Find where the given text appears and provide that cell's center as [x, y] coordinate. 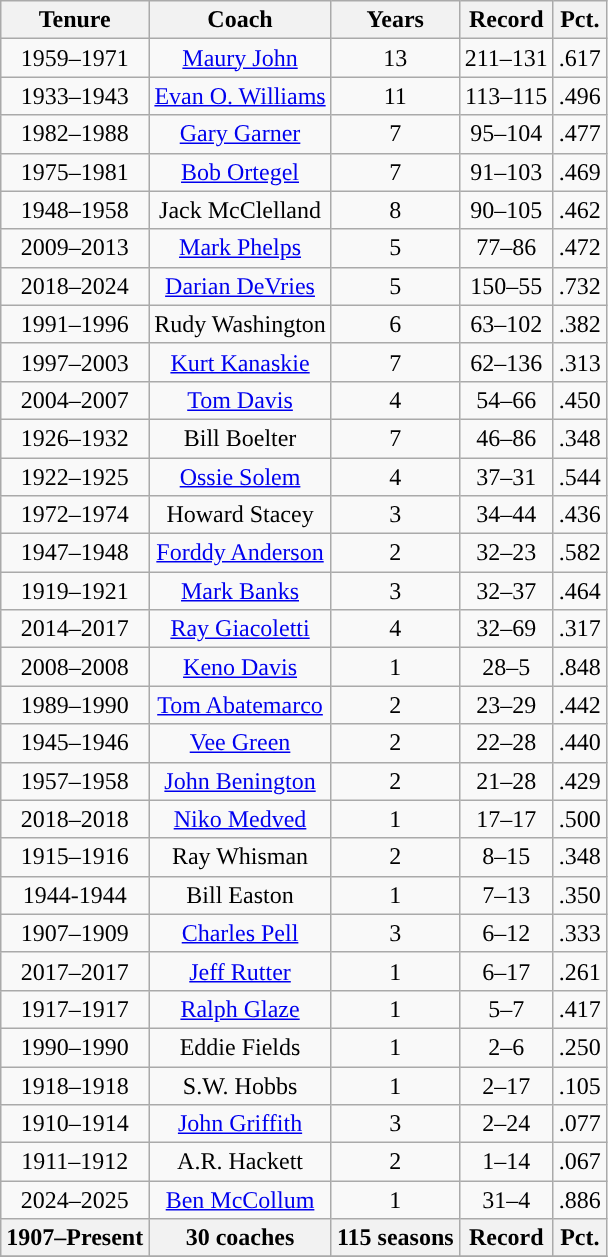
Tom Davis [240, 400]
11 [395, 96]
Coach [240, 20]
2–6 [506, 1047]
63–102 [506, 324]
37–31 [506, 477]
1919–1921 [75, 591]
1959–1971 [75, 58]
Bill Easton [240, 895]
32–69 [506, 629]
1917–1917 [75, 1009]
2014–2017 [75, 629]
23–29 [506, 705]
Ray Whisman [240, 857]
21–28 [506, 781]
.317 [580, 629]
17–17 [506, 819]
.544 [580, 477]
8 [395, 210]
2–24 [506, 1124]
1982–1988 [75, 134]
.067 [580, 1162]
31–4 [506, 1200]
Evan O. Williams [240, 96]
.450 [580, 400]
2009–2013 [75, 248]
.350 [580, 895]
Tenure [75, 20]
1926–1932 [75, 438]
1922–1925 [75, 477]
.500 [580, 819]
1957–1958 [75, 781]
13 [395, 58]
1911–1912 [75, 1162]
2–17 [506, 1085]
Mark Banks [240, 591]
.442 [580, 705]
113–115 [506, 96]
.077 [580, 1124]
Darian DeVries [240, 286]
Ben McCollum [240, 1200]
.382 [580, 324]
.429 [580, 781]
.472 [580, 248]
.440 [580, 743]
1975–1981 [75, 172]
2018–2018 [75, 819]
91–103 [506, 172]
A.R. Hackett [240, 1162]
2004–2007 [75, 400]
Tom Abatemarco [240, 705]
.261 [580, 971]
.464 [580, 591]
7–13 [506, 895]
.333 [580, 933]
.496 [580, 96]
5–7 [506, 1009]
John Griffith [240, 1124]
.477 [580, 134]
.250 [580, 1047]
1907–1909 [75, 933]
Bob Ortegel [240, 172]
.617 [580, 58]
1948–1958 [75, 210]
.886 [580, 1200]
.462 [580, 210]
.732 [580, 286]
Years [395, 20]
150–55 [506, 286]
Niko Medved [240, 819]
1991–1996 [75, 324]
Jeff Rutter [240, 971]
77–86 [506, 248]
95–104 [506, 134]
34–44 [506, 515]
1910–1914 [75, 1124]
Kurt Kanaskie [240, 362]
28–5 [506, 667]
46–86 [506, 438]
Ossie Solem [240, 477]
Eddie Fields [240, 1047]
30 coaches [240, 1238]
211–131 [506, 58]
.417 [580, 1009]
1997–2003 [75, 362]
Vee Green [240, 743]
2008–2008 [75, 667]
Rudy Washington [240, 324]
.848 [580, 667]
6–17 [506, 971]
1947–1948 [75, 553]
Charles Pell [240, 933]
Howard Stacey [240, 515]
22–28 [506, 743]
Keno Davis [240, 667]
1989–1990 [75, 705]
1945–1946 [75, 743]
Forddy Anderson [240, 553]
Maury John [240, 58]
54–66 [506, 400]
2024–2025 [75, 1200]
1915–1916 [75, 857]
1972–1974 [75, 515]
6–12 [506, 933]
S.W. Hobbs [240, 1085]
1907–Present [75, 1238]
Ralph Glaze [240, 1009]
Jack McClelland [240, 210]
Gary Garner [240, 134]
Bill Boelter [240, 438]
115 seasons [395, 1238]
1–14 [506, 1162]
62–136 [506, 362]
6 [395, 324]
32–23 [506, 553]
.105 [580, 1085]
.436 [580, 515]
1990–1990 [75, 1047]
8–15 [506, 857]
.313 [580, 362]
1944-1944 [75, 895]
2018–2024 [75, 286]
1933–1943 [75, 96]
John Benington [240, 781]
.469 [580, 172]
2017–2017 [75, 971]
32–37 [506, 591]
1918–1918 [75, 1085]
90–105 [506, 210]
.582 [580, 553]
Ray Giacoletti [240, 629]
Mark Phelps [240, 248]
